Extract the [x, y] coordinate from the center of the cell holding the provided text.  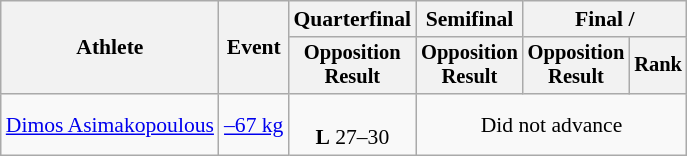
Event [254, 48]
Quarterfinal [352, 19]
–67 kg [254, 124]
L 27–30 [352, 124]
Did not advance [552, 124]
Final / [605, 19]
Semifinal [470, 19]
Athlete [110, 48]
Rank [658, 66]
Dimos Asimakopoulous [110, 124]
